Scan for the cell matching the given text and deliver its (x, y) coordinate at center. 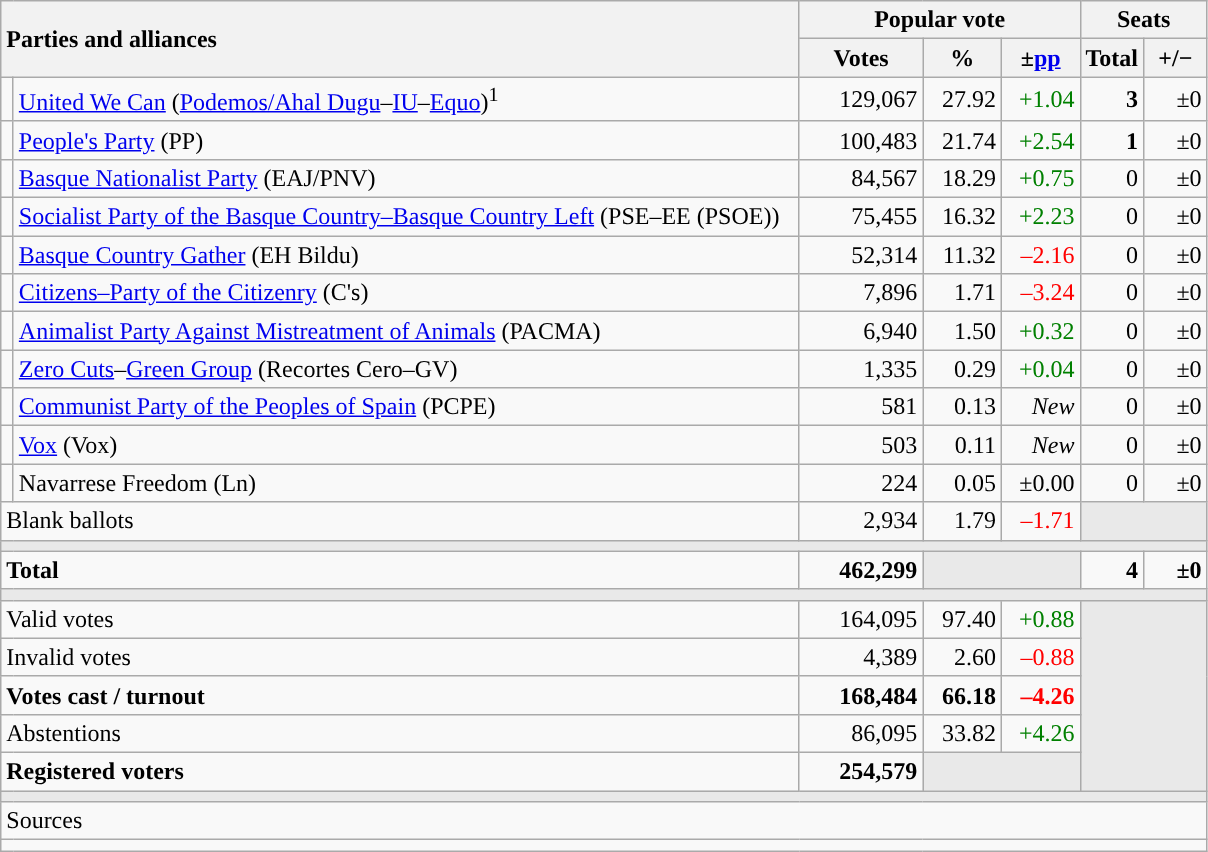
4,389 (861, 657)
±pp (1040, 58)
0.11 (962, 445)
–1.71 (1040, 521)
–0.88 (1040, 657)
0.05 (962, 483)
% (962, 58)
66.18 (962, 695)
+0.04 (1040, 369)
18.29 (962, 178)
United We Can (Podemos/Ahal Dugu–IU–Equo)1 (406, 100)
1 (1112, 140)
Votes cast / turnout (400, 695)
Zero Cuts–Green Group (Recortes Cero–GV) (406, 369)
Sources (604, 821)
4 (1112, 570)
Socialist Party of the Basque Country–Basque Country Left (PSE–EE (PSOE)) (406, 217)
2.60 (962, 657)
Abstentions (400, 733)
0.13 (962, 407)
–4.26 (1040, 695)
6,940 (861, 331)
503 (861, 445)
581 (861, 407)
+0.88 (1040, 619)
462,299 (861, 570)
75,455 (861, 217)
86,095 (861, 733)
1.71 (962, 293)
2,934 (861, 521)
27.92 (962, 100)
97.40 (962, 619)
Votes (861, 58)
11.32 (962, 255)
168,484 (861, 695)
0.29 (962, 369)
+2.23 (1040, 217)
Invalid votes (400, 657)
Basque Country Gather (EH Bildu) (406, 255)
Blank ballots (400, 521)
1,335 (861, 369)
Navarrese Freedom (Ln) (406, 483)
±0.00 (1040, 483)
3 (1112, 100)
+0.32 (1040, 331)
Registered voters (400, 772)
+2.54 (1040, 140)
Citizens–Party of the Citizenry (C's) (406, 293)
–3.24 (1040, 293)
Basque Nationalist Party (EAJ/PNV) (406, 178)
+/− (1176, 58)
+0.75 (1040, 178)
21.74 (962, 140)
Parties and alliances (400, 39)
224 (861, 483)
254,579 (861, 772)
129,067 (861, 100)
16.32 (962, 217)
Vox (Vox) (406, 445)
100,483 (861, 140)
7,896 (861, 293)
33.82 (962, 733)
1.50 (962, 331)
Popular vote (940, 20)
Valid votes (400, 619)
Animalist Party Against Mistreatment of Animals (PACMA) (406, 331)
Communist Party of the Peoples of Spain (PCPE) (406, 407)
52,314 (861, 255)
Seats (1144, 20)
84,567 (861, 178)
–2.16 (1040, 255)
+1.04 (1040, 100)
1.79 (962, 521)
+4.26 (1040, 733)
164,095 (861, 619)
People's Party (PP) (406, 140)
